Extract the (x, y) coordinate from the center of the cell holding the provided text.  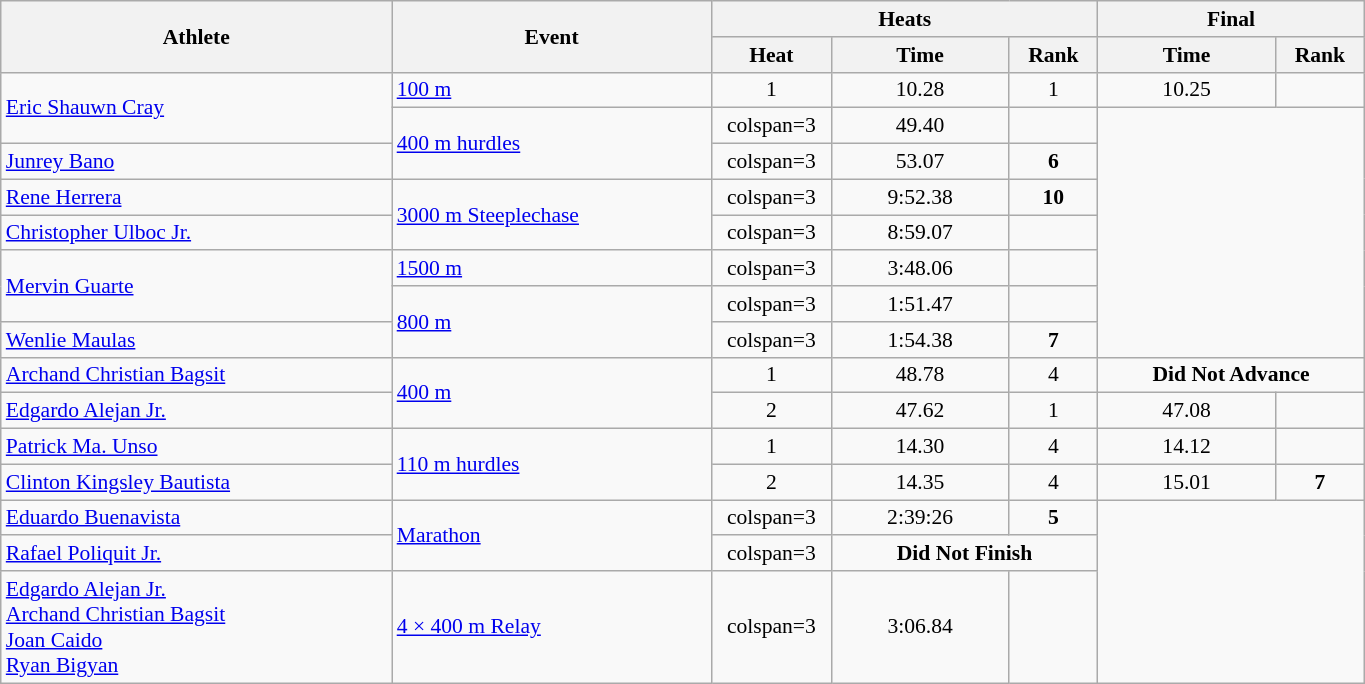
14.30 (920, 447)
400 m (552, 392)
14.12 (1187, 447)
47.62 (920, 411)
800 m (552, 322)
1:54.38 (920, 340)
Edgardo Alejan Jr. (196, 411)
Patrick Ma. Unso (196, 447)
48.78 (920, 375)
3000 m Steeplechase (552, 214)
3:06.84 (920, 627)
15.01 (1187, 482)
Marathon (552, 536)
1500 m (552, 269)
Eric Shauwn Cray (196, 108)
Eduardo Buenavista (196, 518)
Edgardo Alejan Jr.Archand Christian BagsitJoan CaidoRyan Bigyan (196, 627)
10.25 (1187, 90)
47.08 (1187, 411)
Archand Christian Bagsit (196, 375)
Heat (772, 55)
Christopher Ulboc Jr. (196, 233)
Heats (905, 19)
400 m hurdles (552, 144)
Rafael Poliquit Jr. (196, 554)
Event (552, 36)
Athlete (196, 36)
5 (1054, 518)
Mervin Guarte (196, 286)
Wenlie Maulas (196, 340)
Junrey Bano (196, 162)
8:59.07 (920, 233)
10 (1054, 197)
100 m (552, 90)
14.35 (920, 482)
1:51.47 (920, 304)
110 m hurdles (552, 464)
49.40 (920, 126)
2:39:26 (920, 518)
10.28 (920, 90)
3:48.06 (920, 269)
Clinton Kingsley Bautista (196, 482)
Rene Herrera (196, 197)
Final (1232, 19)
4 × 400 m Relay (552, 627)
6 (1054, 162)
9:52.38 (920, 197)
Did Not Advance (1232, 375)
Did Not Finish (964, 554)
53.07 (920, 162)
